Find where the given text appears and provide that cell's center as [X, Y] coordinate. 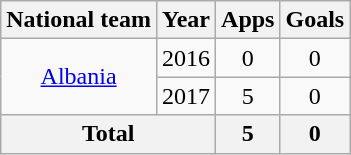
Apps [248, 20]
Total [108, 134]
Year [186, 20]
2016 [186, 58]
2017 [186, 96]
Albania [79, 77]
National team [79, 20]
Goals [315, 20]
